Detect which cell encompasses the target text, then output its (x, y) center coordinate. 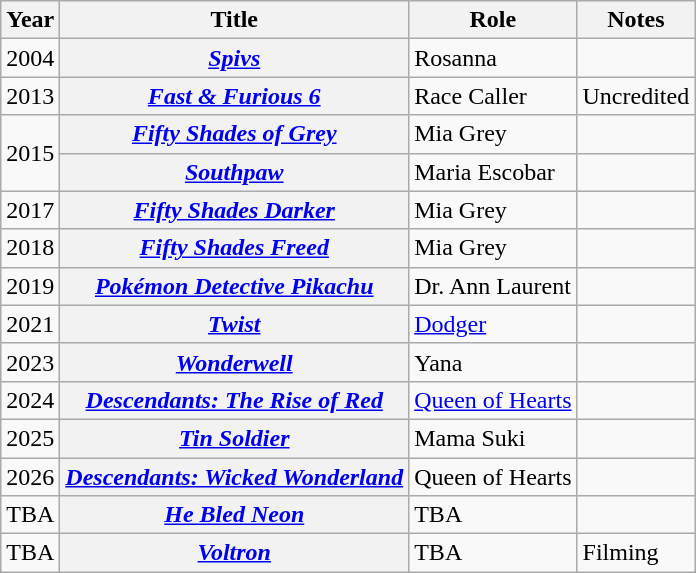
Voltron (234, 553)
Title (234, 20)
Dr. Ann Laurent (493, 286)
Maria Escobar (493, 172)
Southpaw (234, 172)
Year (30, 20)
Fifty Shades Darker (234, 210)
Fast & Furious 6 (234, 96)
2018 (30, 248)
2021 (30, 324)
Pokémon Detective Pikachu (234, 286)
Tin Soldier (234, 438)
2025 (30, 438)
Yana (493, 362)
Spivs (234, 58)
Notes (636, 20)
Wonderwell (234, 362)
2024 (30, 400)
Twist (234, 324)
2013 (30, 96)
Dodger (493, 324)
2023 (30, 362)
2019 (30, 286)
Descendants: The Rise of Red (234, 400)
Role (493, 20)
He Bled Neon (234, 515)
Fifty Shades Freed (234, 248)
2017 (30, 210)
Descendants: Wicked Wonderland (234, 477)
Mama Suki (493, 438)
Filming (636, 553)
Fifty Shades of Grey (234, 134)
Rosanna (493, 58)
Uncredited (636, 96)
2026 (30, 477)
Race Caller (493, 96)
2015 (30, 153)
2004 (30, 58)
